Return (X, Y) of the center of cell containing provided text 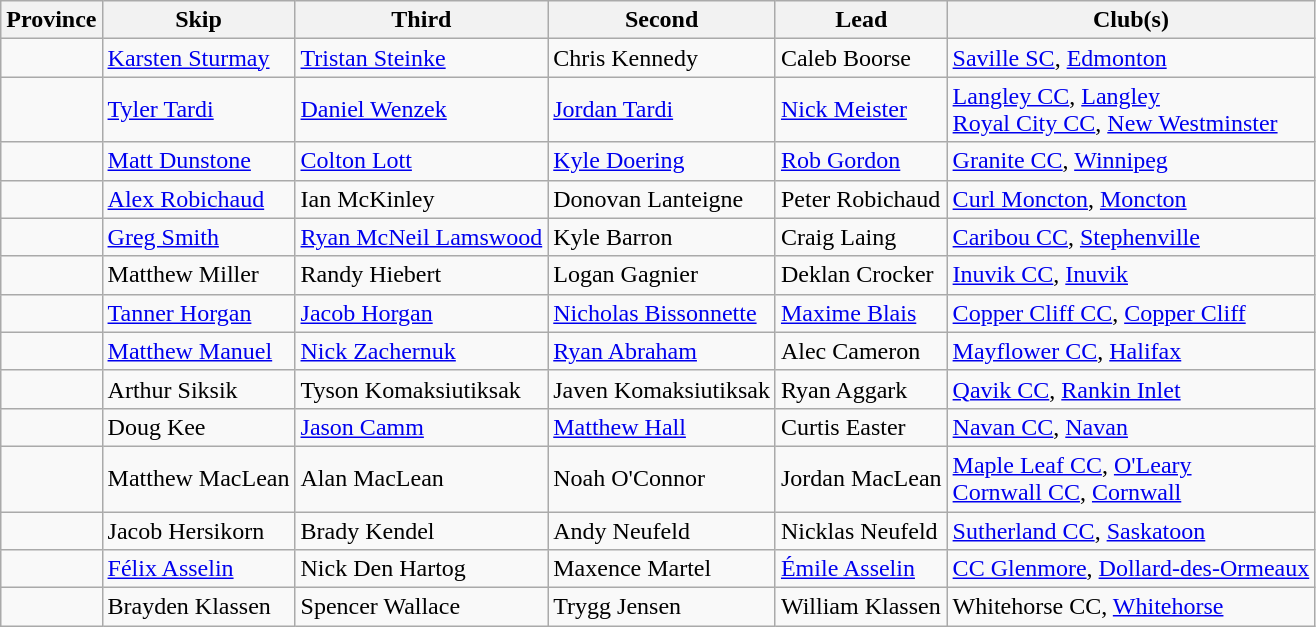
Tyson Komaksiutiksak (422, 389)
Spencer Wallace (422, 607)
Kyle Barron (662, 237)
Tyler Tardi (198, 110)
Caribou CC, Stephenville (1131, 237)
Jordan Tardi (662, 110)
Ryan Abraham (662, 351)
Granite CC, Winnipeg (1131, 161)
Copper Cliff CC, Copper Cliff (1131, 313)
Jacob Horgan (422, 313)
Matthew MacLean (198, 478)
Nicklas Neufeld (861, 531)
Sutherland CC, Saskatoon (1131, 531)
Jason Camm (422, 427)
Peter Robichaud (861, 199)
Arthur Siksik (198, 389)
Qavik CC, Rankin Inlet (1131, 389)
Andy Neufeld (662, 531)
Ian McKinley (422, 199)
Javen Komaksiutiksak (662, 389)
Logan Gagnier (662, 275)
Jacob Hersikorn (198, 531)
Randy Hiebert (422, 275)
Craig Laing (861, 237)
Matt Dunstone (198, 161)
Saville SC, Edmonton (1131, 58)
CC Glenmore, Dollard-des-Ormeaux (1131, 569)
Alec Cameron (861, 351)
Maxence Martel (662, 569)
Third (422, 20)
Club(s) (1131, 20)
Ryan Aggark (861, 389)
Nick Meister (861, 110)
Maple Leaf CC, O'LearyCornwall CC, Cornwall (1131, 478)
Émile Asselin (861, 569)
Inuvik CC, Inuvik (1131, 275)
Brayden Klassen (198, 607)
Chris Kennedy (662, 58)
Ryan McNeil Lamswood (422, 237)
Alex Robichaud (198, 199)
Alan MacLean (422, 478)
William Klassen (861, 607)
Trygg Jensen (662, 607)
Matthew Manuel (198, 351)
Doug Kee (198, 427)
Matthew Hall (662, 427)
Maxime Blais (861, 313)
Matthew Miller (198, 275)
Skip (198, 20)
Curl Moncton, Moncton (1131, 199)
Whitehorse CC, Whitehorse (1131, 607)
Kyle Doering (662, 161)
Brady Kendel (422, 531)
Province (52, 20)
Mayflower CC, Halifax (1131, 351)
Colton Lott (422, 161)
Nicholas Bissonnette (662, 313)
Félix Asselin (198, 569)
Jordan MacLean (861, 478)
Navan CC, Navan (1131, 427)
Langley CC, LangleyRoyal City CC, New Westminster (1131, 110)
Nick Zachernuk (422, 351)
Donovan Lanteigne (662, 199)
Deklan Crocker (861, 275)
Tristan Steinke (422, 58)
Curtis Easter (861, 427)
Daniel Wenzek (422, 110)
Lead (861, 20)
Tanner Horgan (198, 313)
Nick Den Hartog (422, 569)
Noah O'Connor (662, 478)
Second (662, 20)
Rob Gordon (861, 161)
Karsten Sturmay (198, 58)
Greg Smith (198, 237)
Caleb Boorse (861, 58)
